Find where the given text appears and provide that cell's center as [X, Y] coordinate. 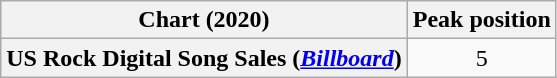
US Rock Digital Song Sales (Billboard) [204, 58]
5 [482, 58]
Peak position [482, 20]
Chart (2020) [204, 20]
